Scan for the cell matching the given text and deliver its [X, Y] coordinate at center. 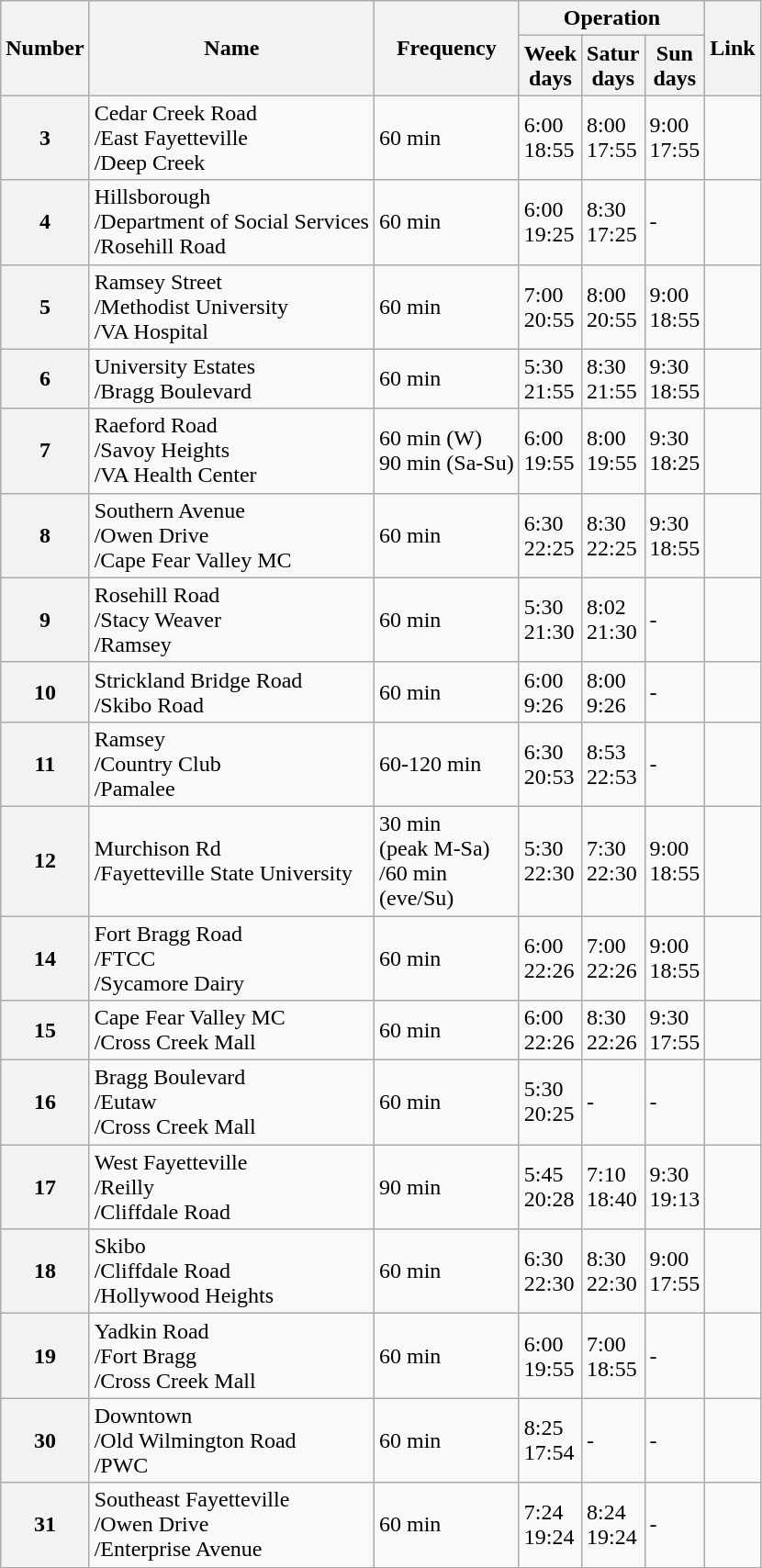
Southern Avenue/Owen Drive/Cape Fear Valley MC [231, 535]
5:3021:55 [550, 378]
9:3019:13 [675, 1187]
Fort Bragg Road/FTCC/Sycamore Dairy [231, 958]
3 [45, 138]
8:5322:53 [613, 764]
Ramsey/Country Club/Pamalee [231, 764]
West Fayetteville/Reilly/Cliffdale Road [231, 1187]
9 [45, 620]
Saturdays [613, 66]
7:1018:40 [613, 1187]
Rosehill Road/Stacy Weaver/Ramsey [231, 620]
Skibo/Cliffdale Road/Hollywood Heights [231, 1271]
7:2419:24 [550, 1525]
Cedar Creek Road/East Fayetteville/Deep Creek [231, 138]
6:009:26 [550, 692]
8:3017:25 [613, 222]
8:2517:54 [550, 1440]
9:3018:25 [675, 451]
Sundays [675, 66]
6:3022:30 [550, 1271]
5:3021:30 [550, 620]
Ramsey Street/Methodist University/VA Hospital [231, 307]
Yadkin Road/Fort Bragg/Cross Creek Mall [231, 1356]
8 [45, 535]
8:3022:30 [613, 1271]
6:0019:25 [550, 222]
12 [45, 861]
5:3022:30 [550, 861]
18 [45, 1271]
Link [733, 48]
Hillsborough/Department of Social Services/Rosehill Road [231, 222]
Operation [611, 18]
Raeford Road/Savoy Heights/VA Health Center [231, 451]
8:3022:26 [613, 1030]
60 min (W)90 min (Sa-Su) [446, 451]
4 [45, 222]
19 [45, 1356]
8:0221:30 [613, 620]
Murchison Rd/Fayetteville State University [231, 861]
Weekdays [550, 66]
5:4520:28 [550, 1187]
8:0019:55 [613, 451]
6:0018:55 [550, 138]
7 [45, 451]
Bragg Boulevard/Eutaw/Cross Creek Mall [231, 1103]
7:0022:26 [613, 958]
Frequency [446, 48]
Cape Fear Valley MC/Cross Creek Mall [231, 1030]
6 [45, 378]
60-120 min [446, 764]
10 [45, 692]
16 [45, 1103]
8:0017:55 [613, 138]
15 [45, 1030]
5 [45, 307]
Number [45, 48]
8:0020:55 [613, 307]
9:3017:55 [675, 1030]
11 [45, 764]
30 [45, 1440]
6:3022:25 [550, 535]
17 [45, 1187]
Southeast Fayetteville/Owen Drive/Enterprise Avenue [231, 1525]
14 [45, 958]
30 min(peak M-Sa)/60 min(eve/Su) [446, 861]
7:3022:30 [613, 861]
7:0018:55 [613, 1356]
Name [231, 48]
7:0020:55 [550, 307]
8:3021:55 [613, 378]
Strickland Bridge Road/Skibo Road [231, 692]
University Estates/Bragg Boulevard [231, 378]
8:3022:25 [613, 535]
6:3020:53 [550, 764]
31 [45, 1525]
8:009:26 [613, 692]
5:3020:25 [550, 1103]
Downtown/Old Wilmington Road/PWC [231, 1440]
8:2419:24 [613, 1525]
90 min [446, 1187]
